For the text-containing cell, return its midpoint in [X, Y] coordinate format. 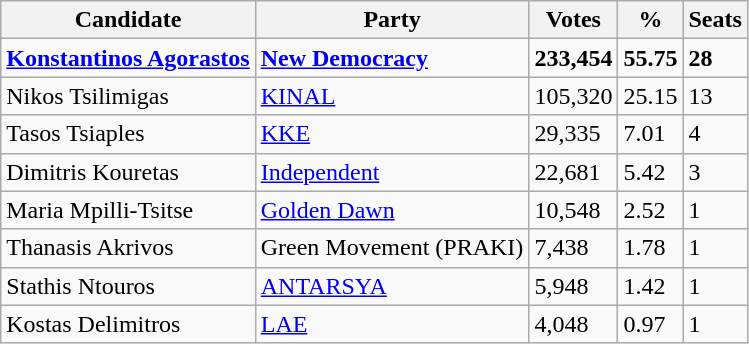
ANTARSYA [392, 286]
LAE [392, 324]
29,335 [574, 134]
Nikos Tsilimigas [128, 96]
5.42 [650, 172]
10,548 [574, 210]
4,048 [574, 324]
7.01 [650, 134]
28 [715, 58]
25.15 [650, 96]
Independent [392, 172]
22,681 [574, 172]
Thanasis Akrivos [128, 248]
Kostas Delimitros [128, 324]
2.52 [650, 210]
13 [715, 96]
% [650, 20]
0.97 [650, 324]
1.78 [650, 248]
KKE [392, 134]
Votes [574, 20]
233,454 [574, 58]
New Democracy [392, 58]
5,948 [574, 286]
Dimitris Kouretas [128, 172]
Party [392, 20]
Konstantinos Agorastos [128, 58]
1.42 [650, 286]
4 [715, 134]
3 [715, 172]
105,320 [574, 96]
55.75 [650, 58]
Maria Mpilli-Tsitse [128, 210]
7,438 [574, 248]
Tasos Tsiaples [128, 134]
KINAL [392, 96]
Green Movement (PRAKI) [392, 248]
Stathis Ntouros [128, 286]
Candidate [128, 20]
Seats [715, 20]
Golden Dawn [392, 210]
